Capture the cell that displays the provided text and extract its [X, Y] central coordinate. 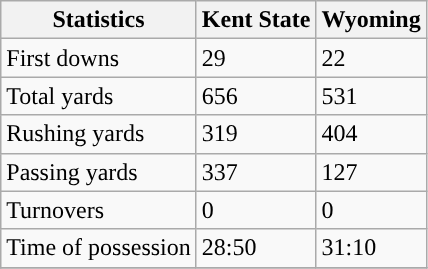
First downs [99, 58]
337 [256, 172]
404 [371, 134]
28:50 [256, 248]
Passing yards [99, 172]
29 [256, 58]
656 [256, 96]
Wyoming [371, 20]
319 [256, 134]
Turnovers [99, 210]
Total yards [99, 96]
31:10 [371, 248]
Rushing yards [99, 134]
22 [371, 58]
Kent State [256, 20]
531 [371, 96]
127 [371, 172]
Time of possession [99, 248]
Statistics [99, 20]
